Identify which cell holds the provided text, then report its [x, y] central coordinate. 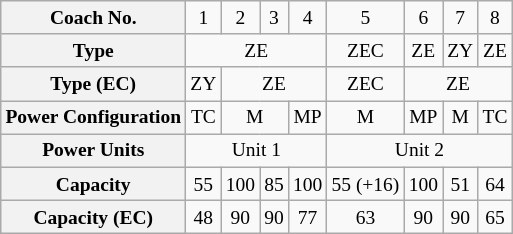
Type [94, 50]
6 [424, 18]
Coach No. [94, 18]
Power Units [94, 150]
Power Configuration [94, 118]
55 [204, 184]
Unit 2 [420, 150]
77 [308, 216]
Unit 1 [256, 150]
8 [495, 18]
7 [460, 18]
63 [366, 216]
4 [308, 18]
Capacity (EC) [94, 216]
3 [274, 18]
2 [240, 18]
48 [204, 216]
51 [460, 184]
65 [495, 216]
64 [495, 184]
Capacity [94, 184]
Type (EC) [94, 84]
5 [366, 18]
55 (+16) [366, 184]
85 [274, 184]
1 [204, 18]
